From the cell containing the given text, extract its center point as (x, y) coordinate. 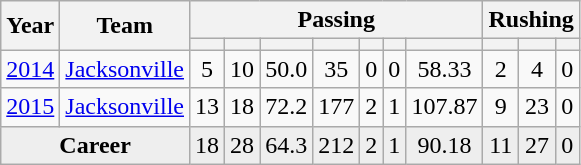
58.33 (444, 69)
107.87 (444, 107)
11 (501, 145)
9 (501, 107)
10 (242, 69)
13 (208, 107)
23 (538, 107)
90.18 (444, 145)
212 (336, 145)
64.3 (286, 145)
Rushing (531, 20)
5 (208, 69)
Year (30, 26)
Passing (336, 20)
Career (96, 145)
177 (336, 107)
50.0 (286, 69)
Team (125, 26)
2014 (30, 69)
4 (538, 69)
72.2 (286, 107)
35 (336, 69)
2015 (30, 107)
28 (242, 145)
27 (538, 145)
